Capture the cell that displays the provided text and extract its [x, y] central coordinate. 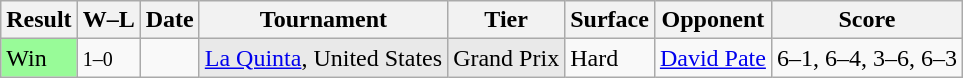
6–1, 6–4, 3–6, 6–3 [866, 58]
Hard [610, 58]
Date [170, 20]
1–0 [108, 58]
Surface [610, 20]
La Quinta, United States [323, 58]
Score [866, 20]
Tournament [323, 20]
W–L [108, 20]
Opponent [712, 20]
Grand Prix [506, 58]
Tier [506, 20]
David Pate [712, 58]
Result [39, 20]
Win [39, 58]
